Capture the cell that displays the provided text and extract its (x, y) central coordinate. 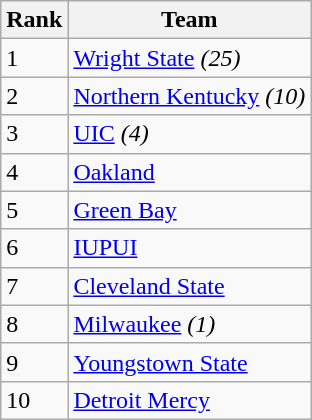
4 (34, 172)
Youngstown State (190, 362)
10 (34, 400)
8 (34, 324)
Team (190, 20)
Cleveland State (190, 286)
5 (34, 210)
Wright State (25) (190, 58)
IUPUI (190, 248)
6 (34, 248)
Oakland (190, 172)
Rank (34, 20)
7 (34, 286)
Green Bay (190, 210)
Detroit Mercy (190, 400)
Milwaukee (1) (190, 324)
UIC (4) (190, 134)
Northern Kentucky (10) (190, 96)
1 (34, 58)
3 (34, 134)
2 (34, 96)
9 (34, 362)
